From the cell containing the given text, extract its center point as (X, Y) coordinate. 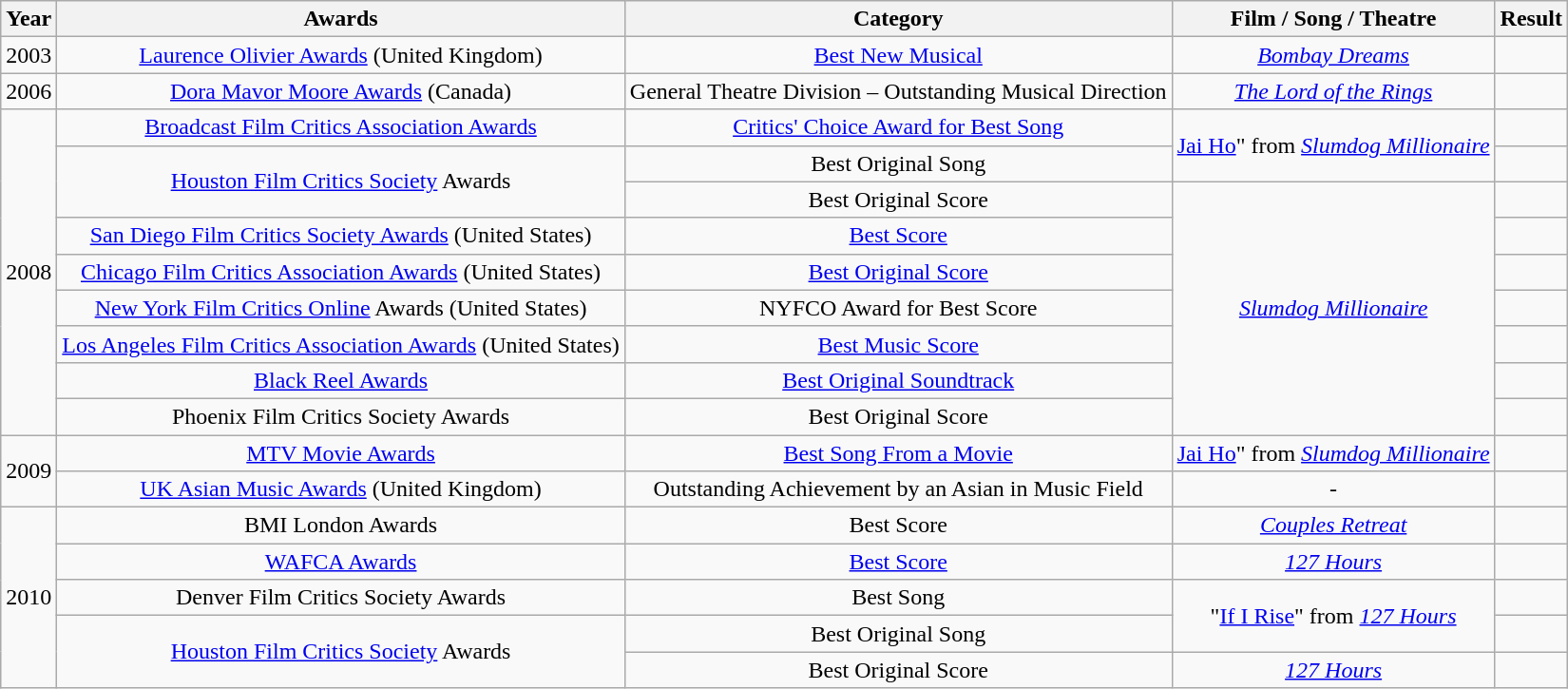
Best Music Score (898, 344)
Critics' Choice Award for Best Song (898, 127)
Broadcast Film Critics Association Awards (340, 127)
New York Film Critics Online Awards (United States) (340, 308)
Category (898, 19)
2006 (29, 91)
Chicago Film Critics Association Awards (United States) (340, 272)
Bombay Dreams (1333, 55)
Best Song From a Movie (898, 453)
UK Asian Music Awards (United Kingdom) (340, 489)
"If I Rise" from 127 Hours (1333, 616)
General Theatre Division – Outstanding Musical Direction (898, 91)
Slumdog Millionaire (1333, 308)
2009 (29, 471)
Denver Film Critics Society Awards (340, 598)
Outstanding Achievement by an Asian in Music Field (898, 489)
NYFCO Award for Best Score (898, 308)
Best Original Soundtrack (898, 380)
The Lord of the Rings (1333, 91)
Phoenix Film Critics Society Awards (340, 416)
Los Angeles Film Critics Association Awards (United States) (340, 344)
BMI London Awards (340, 526)
Year (29, 19)
Laurence Olivier Awards (United Kingdom) (340, 55)
2008 (29, 272)
Awards (340, 19)
Film / Song / Theatre (1333, 19)
Best Song (898, 598)
San Diego Film Critics Society Awards (United States) (340, 236)
Best New Musical (898, 55)
MTV Movie Awards (340, 453)
Black Reel Awards (340, 380)
Dora Mavor Moore Awards (Canada) (340, 91)
- (1333, 489)
2003 (29, 55)
WAFCA Awards (340, 562)
Couples Retreat (1333, 526)
Result (1531, 19)
2010 (29, 598)
